Determine the [x, y] coordinate at the center of the cell enclosing the given text.  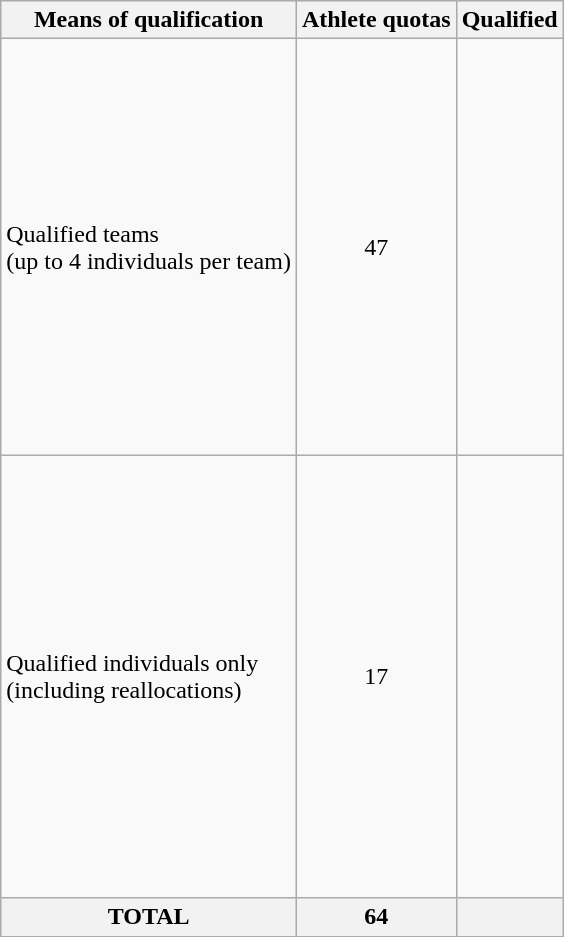
Qualified individuals only(including reallocations) [149, 676]
Qualified teams(up to 4 individuals per team) [149, 247]
Means of qualification [149, 20]
17 [376, 676]
47 [376, 247]
TOTAL [149, 917]
64 [376, 917]
Qualified [510, 20]
Athlete quotas [376, 20]
